Scan for the cell matching the given text and deliver its (X, Y) coordinate at center. 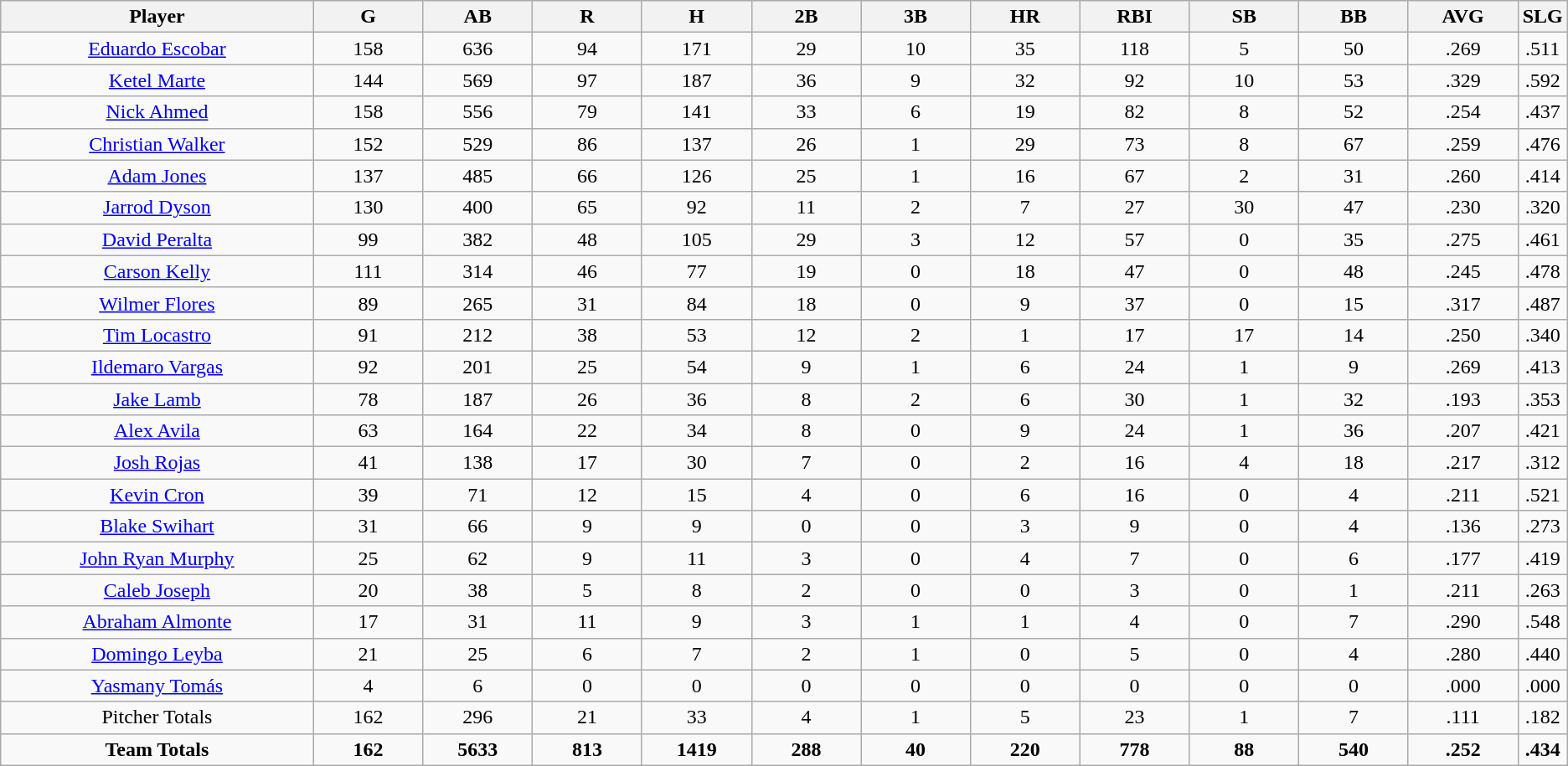
54 (697, 367)
.290 (1462, 622)
.521 (1543, 495)
164 (477, 431)
485 (477, 176)
.478 (1543, 271)
778 (1134, 749)
Josh Rojas (157, 463)
Caleb Joseph (157, 590)
.329 (1462, 80)
Eduardo Escobar (157, 49)
Blake Swihart (157, 527)
Abraham Almonte (157, 622)
3B (916, 17)
Alex Avila (157, 431)
Ildemaro Vargas (157, 367)
296 (477, 717)
79 (588, 112)
H (697, 17)
.419 (1543, 558)
AVG (1462, 17)
.250 (1462, 335)
.434 (1543, 749)
540 (1354, 749)
RBI (1134, 17)
57 (1134, 239)
AB (477, 17)
Adam Jones (157, 176)
.260 (1462, 176)
22 (588, 431)
Player (157, 17)
.437 (1543, 112)
.421 (1543, 431)
.252 (1462, 749)
27 (1134, 208)
.413 (1543, 367)
.280 (1462, 654)
.275 (1462, 239)
40 (916, 749)
144 (369, 80)
73 (1134, 144)
Domingo Leyba (157, 654)
.193 (1462, 399)
141 (697, 112)
82 (1134, 112)
.414 (1543, 176)
.254 (1462, 112)
.273 (1543, 527)
5633 (477, 749)
569 (477, 80)
89 (369, 303)
1419 (697, 749)
.340 (1543, 335)
.487 (1543, 303)
HR (1025, 17)
SLG (1543, 17)
88 (1245, 749)
.177 (1462, 558)
34 (697, 431)
152 (369, 144)
130 (369, 208)
265 (477, 303)
.440 (1543, 654)
.207 (1462, 431)
.217 (1462, 463)
86 (588, 144)
636 (477, 49)
400 (477, 208)
R (588, 17)
Ketel Marte (157, 80)
Wilmer Flores (157, 303)
97 (588, 80)
84 (697, 303)
.511 (1543, 49)
65 (588, 208)
171 (697, 49)
2B (806, 17)
556 (477, 112)
23 (1134, 717)
37 (1134, 303)
382 (477, 239)
314 (477, 271)
201 (477, 367)
46 (588, 271)
.353 (1543, 399)
39 (369, 495)
John Ryan Murphy (157, 558)
126 (697, 176)
105 (697, 239)
Jake Lamb (157, 399)
71 (477, 495)
.230 (1462, 208)
Tim Locastro (157, 335)
118 (1134, 49)
.259 (1462, 144)
14 (1354, 335)
Yasmany Tomás (157, 686)
288 (806, 749)
.476 (1543, 144)
.245 (1462, 271)
Team Totals (157, 749)
SB (1245, 17)
Jarrod Dyson (157, 208)
Kevin Cron (157, 495)
52 (1354, 112)
220 (1025, 749)
78 (369, 399)
.592 (1543, 80)
Pitcher Totals (157, 717)
529 (477, 144)
99 (369, 239)
.317 (1462, 303)
41 (369, 463)
62 (477, 558)
63 (369, 431)
Nick Ahmed (157, 112)
20 (369, 590)
David Peralta (157, 239)
50 (1354, 49)
.312 (1543, 463)
138 (477, 463)
Christian Walker (157, 144)
111 (369, 271)
94 (588, 49)
.136 (1462, 527)
.320 (1543, 208)
Carson Kelly (157, 271)
.461 (1543, 239)
212 (477, 335)
BB (1354, 17)
.263 (1543, 590)
.548 (1543, 622)
813 (588, 749)
91 (369, 335)
.111 (1462, 717)
77 (697, 271)
.182 (1543, 717)
G (369, 17)
